Find where the given text appears and provide that cell's center as (x, y) coordinate. 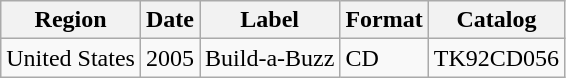
Build-a-Buzz (270, 58)
Catalog (496, 20)
Region (71, 20)
Label (270, 20)
United States (71, 58)
Date (170, 20)
Format (384, 20)
TK92CD056 (496, 58)
CD (384, 58)
2005 (170, 58)
